For the text-containing cell, return its midpoint in [x, y] coordinate format. 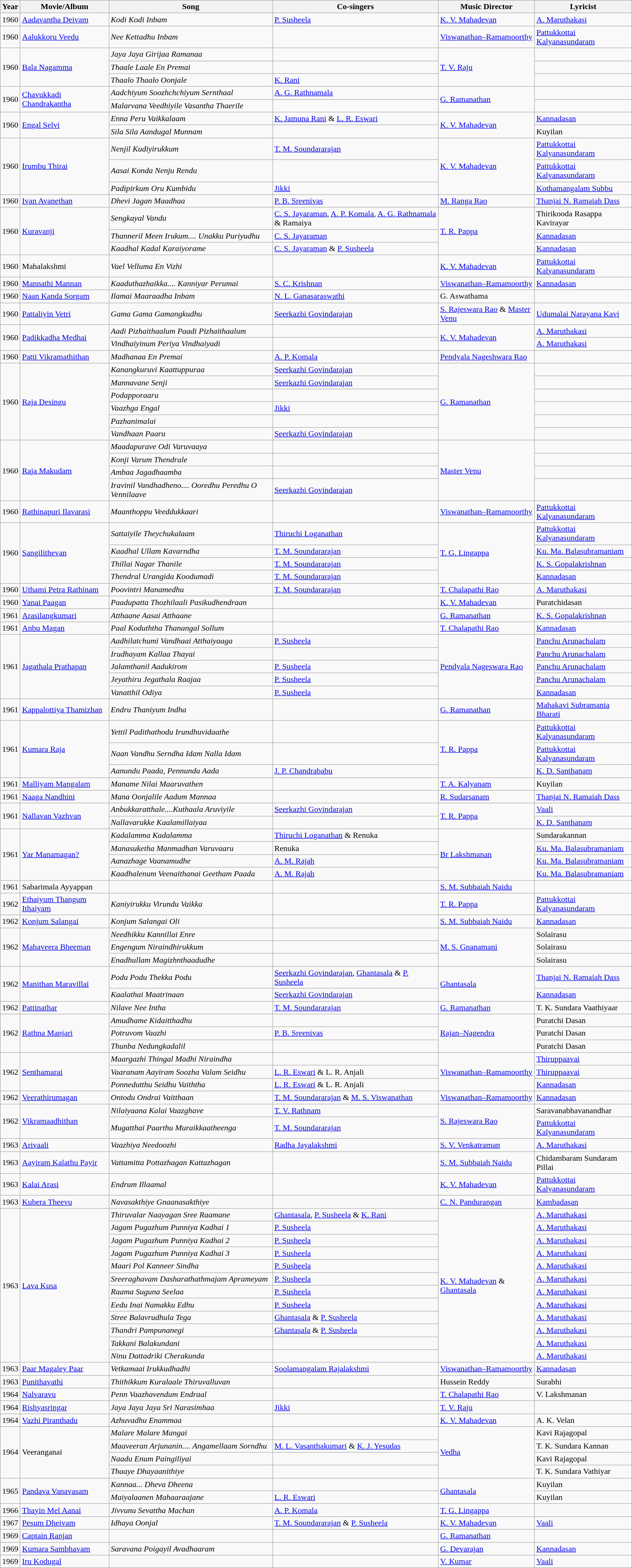
Pazhanimalai [191, 421]
Pesum Dheivam [65, 1523]
Mahakavi Subramania Bharati [583, 710]
Aanundu Paada, Pennundu Aada [191, 771]
Maanthoppu Veeddukkaari [191, 512]
Konjum Salangai [65, 921]
Radha Jayalakshmi [355, 1145]
Poovintri Manamedhu [191, 589]
T. M. Soundararajan & P. Susheela [355, 1523]
R. Sudarsanam [486, 797]
Lava Kusa [65, 1286]
M. Ranga Rao [486, 201]
Saravanabhavanandhar [583, 1110]
T. V. Rathnam [355, 1110]
Engal Selvi [65, 125]
Potruvom Vaazhi [191, 1033]
Thaaye Dhayaanithiye [191, 1471]
Naadu Enum Paingiliyai [191, 1459]
Nalvaravu [65, 1395]
Thaalo Thaalo Oonjale [191, 80]
Thithikkum Kuralaale Thiruvalluvan [191, 1382]
Azhuvadhu Enammaa [191, 1420]
Senthamarai [65, 1072]
Yanai Paagan [65, 602]
Penn Vaazhavendum Endraal [191, 1395]
Endru Thaniyum Indha [191, 710]
Sila Sila Aandugal Munnam [191, 131]
Soolamangalam Rajalakshmi [355, 1369]
Year [10, 7]
Nee Kettadhu Inbam [191, 37]
Thandri Pampunanegi [191, 1330]
Paar Magaley Paar [65, 1369]
Kaadhalenum Veenaithanai Geetham Paada [191, 874]
Sreeraghavam Dasharathathmajam Aprameyam [191, 1279]
Kaniyirukku Virundu Vaikka [191, 904]
Pandava Vanavasam [65, 1491]
Nilaiyaana Kalai Vaazghave [191, 1110]
Thiruchi Loganathan & Renuka [355, 835]
Kumara Sambhavam [65, 1548]
Kumara Raja [65, 749]
Ethaiyum Thangum Ithaiyam [65, 904]
Arasilangkumari [65, 615]
M. L. Vasanthakumari & K. J. Yesudas [355, 1446]
Aadchiyum Soozhchchiyum Sernthaal [191, 93]
Kalai Arasi [65, 1184]
Kuravanji [65, 231]
Veeranganai [65, 1452]
Kothamangalam Subbu [583, 188]
Ghantasala, P. Susheela & K. Rani [355, 1215]
Mugatthai Paarthu Muraikkaatheenga [191, 1128]
Konjum Salangai Oli [191, 921]
Ontodu Ondrai Vaitthaan [191, 1097]
Captain Ranjan [65, 1536]
Kadalamma Kadalamma [191, 835]
Maaveeran Arjunanin.... Angamellaam Sorndhu [191, 1446]
Mannathi Mannan [65, 283]
Kubera Theevu [65, 1202]
Raja Makudam [65, 470]
A. G. Rathnamala [355, 93]
Gama Gama Gamangkudhu [191, 314]
Naan Vandhu Serndha Idam Nalla Idam [191, 754]
C. N. Pandurangan [486, 1202]
Padipirkum Oru Kumbidu [191, 188]
Aalukkoru Veedu [65, 37]
Rathna Manjari [65, 1033]
Rathinapuri Ilavarasi [65, 512]
Naan Kanda Sorgam [65, 296]
Chidambaram Sundaram Pillai [583, 1163]
Udumalai Narayana Kavi [583, 314]
Thillai Nagar Thanile [191, 564]
Pendyala Nageswara Rao [486, 666]
A. K. Velan [583, 1420]
T. K. Sundara Vaathiyaar [583, 1008]
Mana Oonjalile Aadum Mannaa [191, 797]
Patti Vikramathithan [65, 357]
Konji Varum Thendrale [191, 460]
Aasai Konda Nenju Rendu [191, 171]
K. V. Mahadevan & Ghantasala [486, 1286]
Seerkazhi Govindarajan, Ghantasala & P. Susheela [355, 977]
G. Devarajan [486, 1548]
Vattamitta Pottazhagan Kattazhagan [191, 1163]
Nallavarukke Kaalamillaiyaa [191, 822]
Kodi Kodi Inbam [191, 20]
Maname Nilai Maaruvathen [191, 784]
Jeyathiru Jegathala Raajaa [191, 680]
Yettil Padithathodu Irundhuvidaathe [191, 732]
Kaadhal Kadal Karaiyorame [191, 249]
Punithavathi [65, 1382]
Arivaali [65, 1145]
Maadapurave Odi Varuvaaya [191, 447]
Thayin Mel Aanai [65, 1510]
Raama Suguna Seelaa [191, 1292]
Aadhilatchumi Vandhaai Atthaiyaaga [191, 641]
Podapporaaru [191, 395]
Kaadhal Ullam Kavarndha [191, 551]
Irudhayam Kallaa Thayai [191, 654]
Malarvana Veedhiyile Vasantha Thaerile [191, 106]
Jaya Jaya Girijaa Ramanaa [191, 54]
Nallavan Vazhvan [65, 816]
J. P. Chandrababu [355, 771]
C. S. Jayaraman & P. Susheela [355, 249]
1966 [10, 1510]
Renuka [355, 848]
Br Lakshmanan [486, 854]
Pendyala Nageshwara Rao [486, 357]
Ninu Dattadriki Cherakunda [191, 1356]
Jagam Pugazhum Punniya Kadhai 2 [191, 1240]
Kappalottiya Thamizhan [65, 710]
Ponnedutthu Seidhu Vaiththa [191, 1084]
Sengkayal Vandu [191, 219]
T. K. Sundara Kannan [583, 1446]
Vandhaan Paaru [191, 434]
Paal Koduththa Thanangal Sollum [191, 628]
Padikkadha Medhai [65, 337]
Lyricist [583, 7]
Nenjil Kudiyirukkum [191, 148]
Chavukkadi Chandrakantha [65, 99]
Pattaliyin Vetri [65, 314]
Maiyalaanen Mahaaraajane [191, 1497]
Dhevi Jagan Maadhaa [191, 201]
Malliyam Mangalam [65, 784]
Manithan Maravillai [65, 984]
Engengum Niraindhirukkum [191, 947]
Sundarakannan [583, 835]
V. Kumar [486, 1562]
Eedu Inai Namakku Edhu [191, 1304]
1965 [10, 1491]
Vaazhga Engal [191, 408]
Surabhi [583, 1382]
Thanneril Meen Irukum.... Unakku Puriyudhu [191, 236]
Pattinathar [65, 1008]
Rishyasringar [65, 1407]
T. A. Kalyanam [486, 784]
S. Rajeswara Rao & Master Venu [486, 314]
Vedha [486, 1452]
Vaaranam Aayiram Soozha Valam Seidhu [191, 1072]
Mannavane Senji [191, 382]
Vaazhiya Needoozhi [191, 1145]
S. C. Krishnan [355, 283]
K. Rani [355, 80]
Enadhullam Magizhnthaadudhe [191, 960]
Jagam Pugazhum Punniya Kadhai 1 [191, 1228]
Kannaa... Dheva Dheena [191, 1484]
Raja Desingu [65, 402]
Ivan Avanethan [65, 201]
Aadi Pizhaithaalum Paadi Pizhaithaalum [191, 331]
Anbu Magan [65, 628]
Vanatthil Odiya [191, 692]
Thiruvalar Naayagan Sree Raamane [191, 1215]
Uthami Petra Rathinam [65, 589]
G. Aswathama [486, 296]
M. S. Gnanamani [486, 947]
Atthaane Aasai Atthaane [191, 615]
Rajan–Nagendra [486, 1033]
1967 [10, 1523]
Song [191, 7]
Vindhaiyinum Periya Vindhaiyadi [191, 344]
L. R. Eswari [355, 1497]
K. Jamuna Rani & L. R. Eswari [355, 118]
Sangilithevan [65, 553]
Mahaveera Bheeman [65, 947]
T. K. Sundara Vathiyar [583, 1471]
Endrum Illaamal [191, 1184]
Maari Pol Kanneer Sindha [191, 1266]
Veerathirumagan [65, 1097]
Vikramaadhithan [65, 1122]
Kambadasan [583, 1202]
Ambaa Jagadhaamba [191, 472]
Ilamai Maaraadha Inbam [191, 296]
Hussein Reddy [486, 1382]
Jalamthanil Aadukirom [191, 667]
Manasuketha Manmadhan Varuvaaru [191, 848]
Amudhame Kidaitthadhu [191, 1020]
Mahalakshmi [65, 266]
Jagathala Prathapan [65, 666]
Kaalathai Maatrinaan [191, 995]
S. V. Venkatraman [486, 1145]
T. M. Soundararajan & M. S. Viswanathan [355, 1097]
Aayiram Kalathu Payir [65, 1163]
Sabarimala Ayyappan [65, 886]
Idhaya Oonjal [191, 1523]
Podu Podu Thekka Podu [191, 977]
Vael Velluma En Vizhi [191, 266]
V. Lakshmanan [583, 1395]
Kanangkuruvi Kaattuppuraa [191, 369]
Enna Peru Vaikkalaam [191, 118]
Bala Nagamma [65, 67]
Thendral Urangida Koodumadi [191, 577]
Kaaduthazhaikka.... Kanniyar Perumai [191, 283]
Thiruchi Loganathan [355, 534]
Iru Kodugal [65, 1562]
Aadavantha Deivam [65, 20]
Stree Balavrudhula Tega [191, 1317]
Anbukkaratthale....Kuthaala Aruviyile [191, 809]
Movie/Album [65, 7]
Paadupatta Thozhilaali Pasikudhendraan [191, 602]
S. Rajeswara Rao [486, 1122]
Sattaiyile Theychukalaam [191, 534]
Aanazhage Vaanamudhe [191, 861]
Jagam Pugazhum Punniya Kadhai 3 [191, 1253]
Navasakthiye Gnaanasakthiye [191, 1202]
Vetkamaai Irukkudhadhi [191, 1369]
N. L. Ganasaraswathi [355, 296]
Jivvunu Sevattha Machan [191, 1510]
C. S. Jayaraman [355, 236]
Co-singers [355, 7]
Music Director [486, 7]
Nilave Nee Intha [191, 1008]
Naaga Nandhini [65, 797]
C. S. Jayaraman, A. P. Komala, A. G. Rathnamala & Ramaiya [355, 219]
Needhikku Kannillai Enre [191, 934]
Malare Malare Mangai [191, 1433]
Iravinil Vandhadheno.... Ooredhu Peredhu O Vennilaave [191, 490]
Saravana Poigayil Avadhaaram [191, 1548]
Thaale Laale En Premai [191, 67]
Maargazhi Thingal Madhi Niraindha [191, 1059]
Thirikooda Rasappa Kavirayar [583, 219]
Master Venu [486, 470]
Thunba Nedungkadalil [191, 1046]
Takkani Balakundani [191, 1343]
Irumbu Thirai [65, 166]
Vazhi Piranthadu [65, 1420]
Yar Manamagan? [65, 854]
Puratchidasan [583, 602]
Madhanaa En Premai [191, 357]
Jaya Jaya Jaya Sri Narasimhaa [191, 1407]
